Provide the (x, y) coordinate of the cell's center where the given text is located.  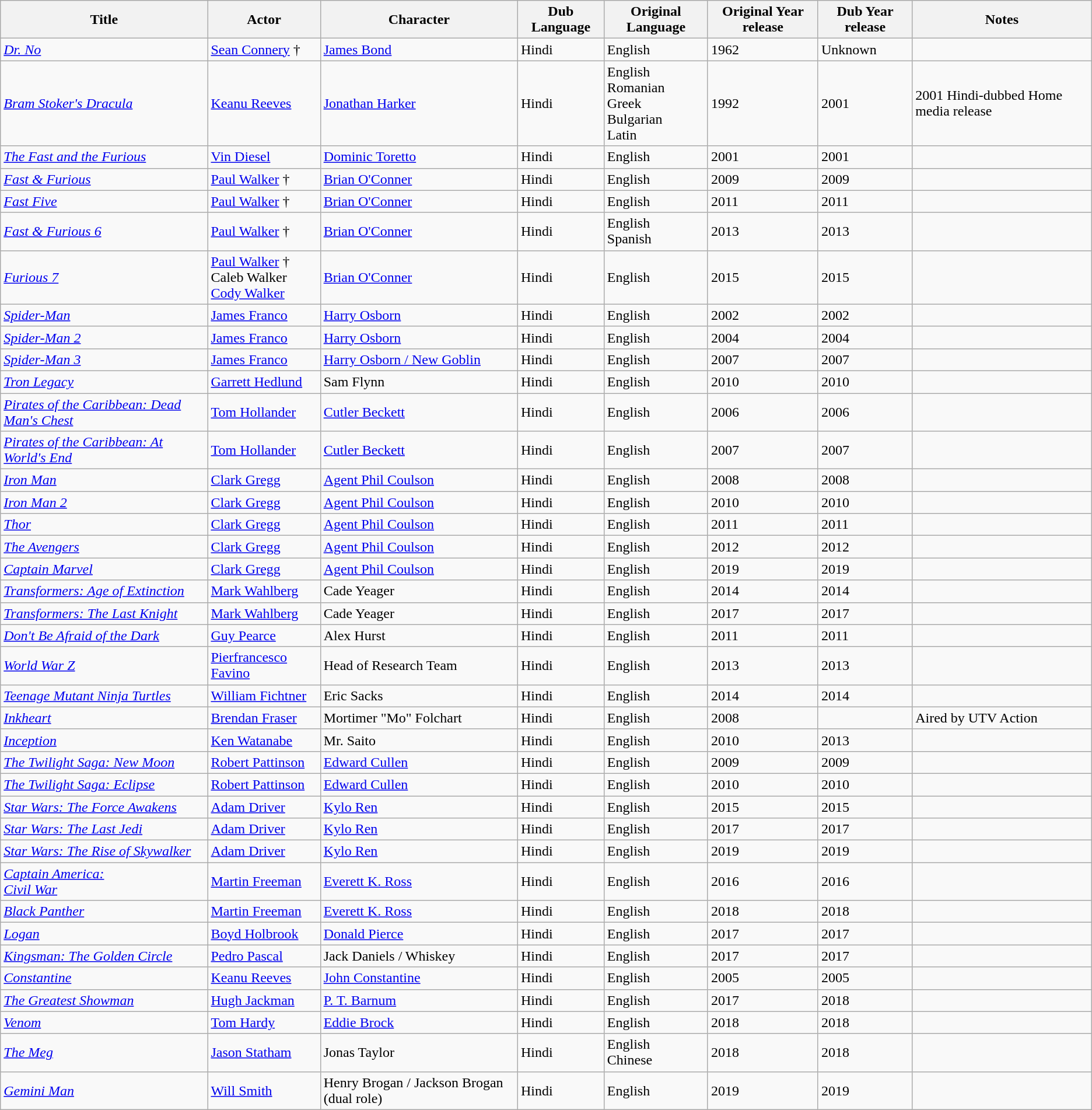
Black Panther (104, 912)
Star Wars: The Force Awakens (104, 807)
Pirates of the Caribbean: Dead Man's Chest (104, 412)
Will Smith (264, 1090)
Paul Walker † Caleb Walker Cody Walker (264, 277)
Gemini Man (104, 1090)
Sam Flynn (419, 382)
Mr. Saito (419, 740)
Henry Brogan / Jackson Brogan (dual role) (419, 1090)
Ken Watanabe (264, 740)
Kingsman: The Golden Circle (104, 956)
Venom (104, 1022)
Teenage Mutant Ninja Turtles (104, 696)
Alex Hurst (419, 636)
Star Wars: The Rise of Skywalker (104, 851)
The Meg (104, 1053)
Jonas Taylor (419, 1053)
Spider-Man 2 (104, 337)
Garrett Hedlund (264, 382)
Aired by UTV Action (1002, 718)
Don't Be Afraid of the Dark (104, 636)
Eddie Brock (419, 1022)
Original Year release (763, 20)
Jason Statham (264, 1053)
Title (104, 20)
English Spanish (656, 231)
Jonathan Harker (419, 103)
Hugh Jackman (264, 1000)
EnglishChinese (656, 1053)
1992 (763, 103)
Constantine (104, 978)
Dr. No (104, 50)
1962 (763, 50)
Donald Pierce (419, 934)
Actor (264, 20)
Pierfrancesco Favino (264, 665)
P. T. Barnum (419, 1000)
Spider-Man (104, 315)
William Fichtner (264, 696)
Brendan Fraser (264, 718)
Fast & Furious 6 (104, 231)
English Romanian Greek Bulgarian Latin (656, 103)
Head of Research Team (419, 665)
Pedro Pascal (264, 956)
The Fast and the Furious (104, 157)
Dub Year release (864, 20)
Sean Connery † (264, 50)
Furious 7 (104, 277)
Transformers: The Last Knight (104, 613)
Iron Man (104, 480)
Vin Diesel (264, 157)
Spider-Man 3 (104, 359)
James Bond (419, 50)
Original Language (656, 20)
The Twilight Saga: New Moon (104, 762)
Star Wars: The Last Jedi (104, 829)
Tom Hardy (264, 1022)
Dub Language (561, 20)
Guy Pearce (264, 636)
Inception (104, 740)
Notes (1002, 20)
The Greatest Showman (104, 1000)
Eric Sacks (419, 696)
Captain America:Civil War (104, 881)
Unknown (864, 50)
Fast & Furious (104, 179)
Fast Five (104, 201)
Mortimer "Mo" Folchart (419, 718)
Boyd Holbrook (264, 934)
2001 Hindi-dubbed Home media release (1002, 103)
Bram Stoker's Dracula (104, 103)
World War Z (104, 665)
Dominic Toretto (419, 157)
Character (419, 20)
Inkheart (104, 718)
Jack Daniels / Whiskey (419, 956)
Captain Marvel (104, 569)
The Twilight Saga: Eclipse (104, 784)
The Avengers (104, 547)
Thor (104, 525)
Logan (104, 934)
Pirates of the Caribbean: At World's End (104, 451)
Iron Man 2 (104, 502)
John Constantine (419, 978)
Harry Osborn / New Goblin (419, 359)
Transformers: Age of Extinction (104, 591)
Tron Legacy (104, 382)
